For the text-containing cell, return its midpoint in [X, Y] coordinate format. 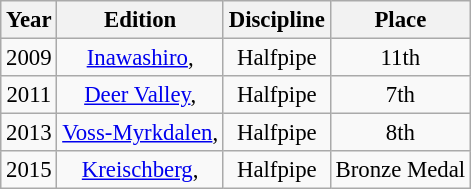
2009 [29, 58]
2013 [29, 133]
Kreischberg, [140, 170]
Inawashiro, [140, 58]
Place [400, 20]
Bronze Medal [400, 170]
Voss-Myrkdalen, [140, 133]
Year [29, 20]
Discipline [276, 20]
Deer Valley, [140, 95]
2011 [29, 95]
Edition [140, 20]
2015 [29, 170]
7th [400, 95]
11th [400, 58]
8th [400, 133]
